Determine the [x, y] coordinate at the center of the cell enclosing the given text.  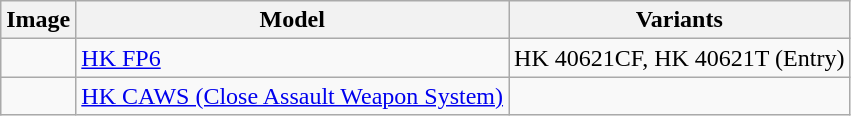
HK FP6 [292, 58]
Variants [680, 20]
HK CAWS (Close Assault Weapon System) [292, 96]
HK 40621CF, HK 40621T (Entry) [680, 58]
Model [292, 20]
Image [38, 20]
